Provide the (x, y) coordinate of the cell's center where the given text is located.  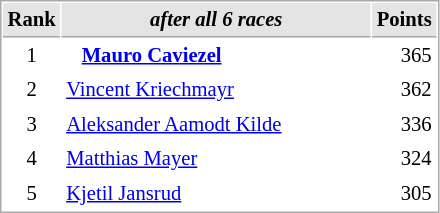
Rank (32, 20)
Mauro Caviezel (216, 56)
Kjetil Jansrud (216, 194)
362 (404, 90)
Matthias Mayer (216, 158)
Points (404, 20)
Aleksander Aamodt Kilde (216, 124)
324 (404, 158)
2 (32, 90)
Vincent Kriechmayr (216, 90)
5 (32, 194)
365 (404, 56)
1 (32, 56)
after all 6 races (216, 20)
4 (32, 158)
336 (404, 124)
3 (32, 124)
305 (404, 194)
